Capture the cell that displays the provided text and extract its [x, y] central coordinate. 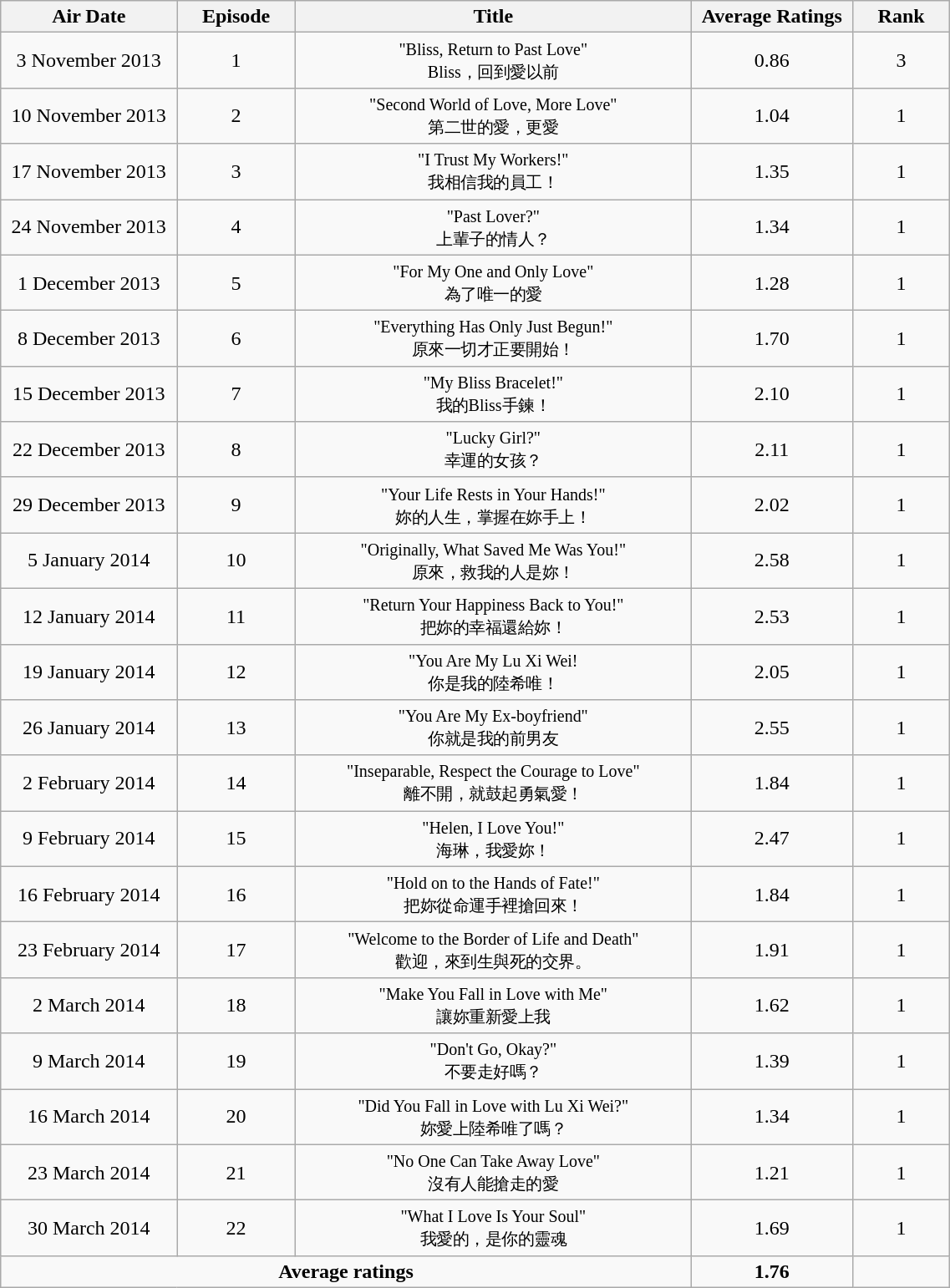
"Past Lover?"上輩子的情人？ [493, 227]
"What I Love Is Your Soul"我愛的，是你的靈魂 [493, 1228]
2.53 [772, 616]
14 [236, 783]
19 January 2014 [89, 672]
1.62 [772, 1006]
2.10 [772, 394]
"Second World of Love, More Love"第二世的愛，更愛 [493, 115]
7 [236, 394]
21 [236, 1173]
"I Trust My Workers!"我相信我的員工！ [493, 172]
2.02 [772, 505]
"Return Your Happiness Back to You!"把妳的幸福還給妳！ [493, 616]
30 March 2014 [89, 1228]
1 December 2013 [89, 282]
Rank [901, 17]
1.76 [772, 1271]
22 [236, 1228]
1.39 [772, 1061]
16 February 2014 [89, 894]
15 December 2013 [89, 394]
17 November 2013 [89, 172]
1.69 [772, 1228]
"My Bliss Bracelet!"我的Bliss手鍊！ [493, 394]
19 [236, 1061]
2.47 [772, 839]
29 December 2013 [89, 505]
"Helen, I Love You!"海琳，我愛妳！ [493, 839]
11 [236, 616]
22 December 2013 [89, 449]
20 [236, 1118]
Air Date [89, 17]
"You Are My Lu Xi Wei!你是我的陸希唯！ [493, 672]
5 January 2014 [89, 561]
"Make You Fall in Love with Me"讓妳重新愛上我 [493, 1006]
"Your Life Rests in Your Hands!"妳的人生，掌握在妳手上！ [493, 505]
"Inseparable, Respect the Courage to Love"離不開，就鼓起勇氣愛！ [493, 783]
26 January 2014 [89, 728]
10 [236, 561]
2 [236, 115]
1.21 [772, 1173]
6 [236, 339]
1.35 [772, 172]
3 November 2013 [89, 60]
"For My One and Only Love"為了唯一的愛 [493, 282]
1.91 [772, 951]
10 November 2013 [89, 115]
17 [236, 951]
16 [236, 894]
13 [236, 728]
Title [493, 17]
16 March 2014 [89, 1118]
"You Are My Ex-boyfriend"你就是我的前男友 [493, 728]
"Did You Fall in Love with Lu Xi Wei?"妳愛上陸希唯了嗎？ [493, 1118]
1.70 [772, 339]
4 [236, 227]
12 [236, 672]
"No One Can Take Away Love"沒有人能搶走的愛 [493, 1173]
1.04 [772, 115]
2 March 2014 [89, 1006]
"Welcome to the Border of Life and Death"歡迎，來到生與死的交界。 [493, 951]
15 [236, 839]
"Don't Go, Okay?"不要走好嗎？ [493, 1061]
2.58 [772, 561]
1.28 [772, 282]
8 December 2013 [89, 339]
"Lucky Girl?"幸運的女孩？ [493, 449]
Average Ratings [772, 17]
Average ratings [346, 1271]
0.86 [772, 60]
2.05 [772, 672]
23 March 2014 [89, 1173]
9 March 2014 [89, 1061]
18 [236, 1006]
24 November 2013 [89, 227]
12 January 2014 [89, 616]
2 February 2014 [89, 783]
9 February 2014 [89, 839]
8 [236, 449]
"Hold on to the Hands of Fate!"把妳從命運手裡搶回來！ [493, 894]
Episode [236, 17]
"Everything Has Only Just Begun!"原來一切才正要開始！ [493, 339]
23 February 2014 [89, 951]
"Bliss, Return to Past Love"Bliss，回到愛以前 [493, 60]
2.11 [772, 449]
5 [236, 282]
2.55 [772, 728]
"Originally, What Saved Me Was You!"原來，救我的人是妳！ [493, 561]
9 [236, 505]
